Extract the (x, y) coordinate from the center of the cell holding the provided text.  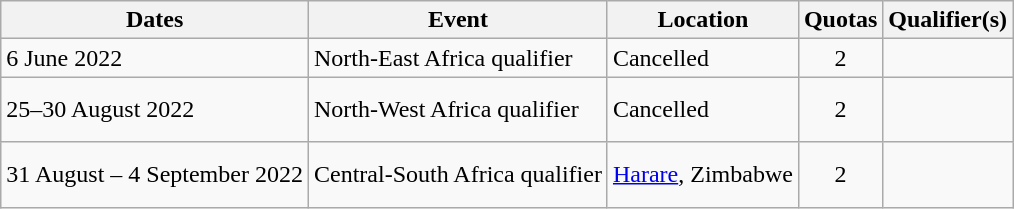
Dates (155, 20)
Central-South Africa qualifier (458, 174)
Qualifier(s) (948, 20)
North-East Africa qualifier (458, 58)
6 June 2022 (155, 58)
Quotas (840, 20)
Harare, Zimbabwe (702, 174)
Location (702, 20)
North-West Africa qualifier (458, 110)
31 August – 4 September 2022 (155, 174)
Event (458, 20)
25–30 August 2022 (155, 110)
